Provide the [X, Y] coordinate of the cell's center where the given text is located.  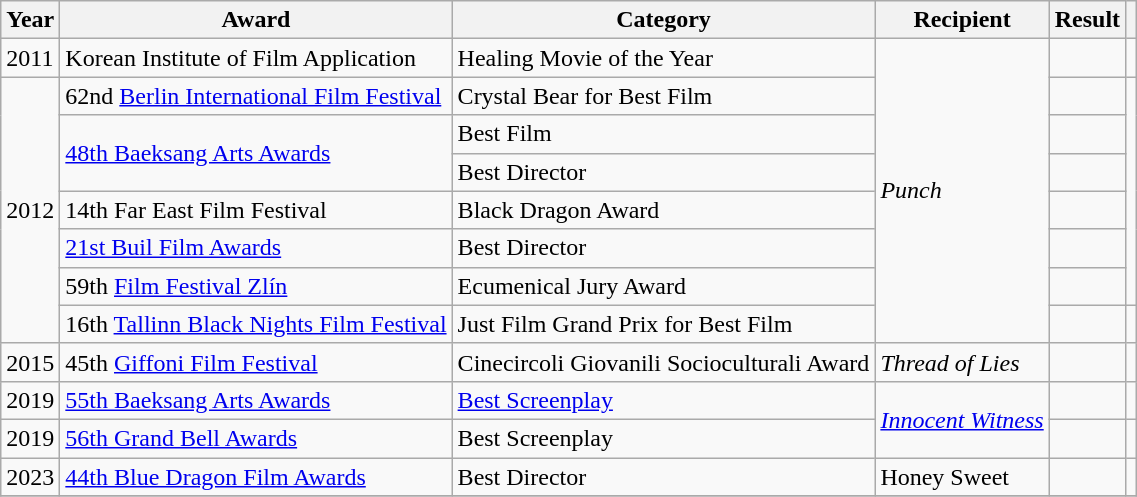
Cinecircoli Giovanili Socioculturali Award [664, 362]
55th Baeksang Arts Awards [256, 400]
Crystal Bear for Best Film [664, 96]
Thread of Lies [962, 362]
59th Film Festival Zlín [256, 286]
2012 [30, 210]
Result [1087, 20]
16th Tallinn Black Nights Film Festival [256, 324]
Category [664, 20]
Punch [962, 191]
Korean Institute of Film Application [256, 58]
2023 [30, 477]
56th Grand Bell Awards [256, 438]
Award [256, 20]
2011 [30, 58]
Honey Sweet [962, 477]
Black Dragon Award [664, 210]
45th Giffoni Film Festival [256, 362]
Just Film Grand Prix for Best Film [664, 324]
14th Far East Film Festival [256, 210]
48th Baeksang Arts Awards [256, 153]
2015 [30, 362]
44th Blue Dragon Film Awards [256, 477]
21st Buil Film Awards [256, 248]
Innocent Witness [962, 419]
Year [30, 20]
Best Film [664, 134]
Healing Movie of the Year [664, 58]
Ecumenical Jury Award [664, 286]
Recipient [962, 20]
62nd Berlin International Film Festival [256, 96]
